Return (x, y) of the center of cell containing provided text 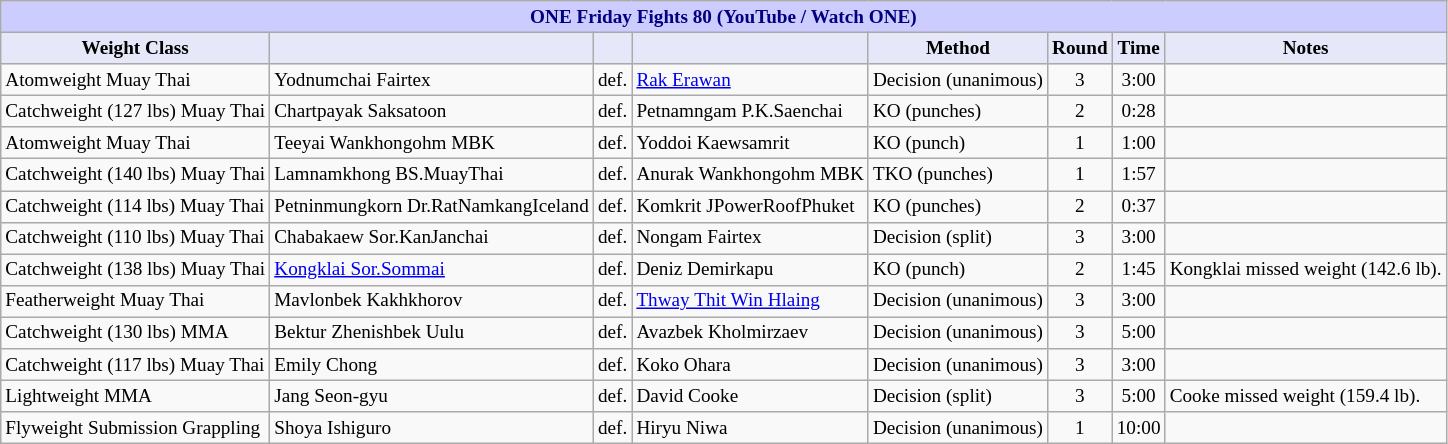
1:57 (1138, 175)
Weight Class (136, 48)
Petninmungkorn Dr.RatNamkangIceland (432, 206)
Bektur Zhenishbek Uulu (432, 333)
Chabakaew Sor.KanJanchai (432, 238)
Komkrit JPowerRoofPhuket (750, 206)
Catchweight (110 lbs) Muay Thai (136, 238)
Cooke missed weight (159.4 lb). (1306, 396)
Chartpayak Saksatoon (432, 111)
Kongklai missed weight (142.6 lb). (1306, 270)
Teeyai Wankhongohm MBK (432, 143)
Round (1080, 48)
Catchweight (127 lbs) Muay Thai (136, 111)
Catchweight (138 lbs) Muay Thai (136, 270)
David Cooke (750, 396)
Thway Thit Win Hlaing (750, 301)
Method (958, 48)
ONE Friday Fights 80 (YouTube / Watch ONE) (724, 17)
Time (1138, 48)
Yoddoi Kaewsamrit (750, 143)
0:37 (1138, 206)
Notes (1306, 48)
Catchweight (140 lbs) Muay Thai (136, 175)
Shoya Ishiguro (432, 428)
Mavlonbek Kakhkhorov (432, 301)
Deniz Demirkapu (750, 270)
Rak Erawan (750, 80)
1:00 (1138, 143)
1:45 (1138, 270)
10:00 (1138, 428)
Lamnamkhong BS.MuayThai (432, 175)
Anurak Wankhongohm MBK (750, 175)
Kongklai Sor.Sommai (432, 270)
Catchweight (117 lbs) Muay Thai (136, 365)
Emily Chong (432, 365)
Lightweight MMA (136, 396)
0:28 (1138, 111)
Featherweight Muay Thai (136, 301)
TKO (punches) (958, 175)
Yodnumchai Fairtex (432, 80)
Nongam Fairtex (750, 238)
Flyweight Submission Grappling (136, 428)
Catchweight (114 lbs) Muay Thai (136, 206)
Koko Ohara (750, 365)
Avazbek Kholmirzaev (750, 333)
Hiryu Niwa (750, 428)
Catchweight (130 lbs) MMA (136, 333)
Jang Seon-gyu (432, 396)
Petnamngam P.K.Saenchai (750, 111)
